From the cell containing the given text, extract its center point as [X, Y] coordinate. 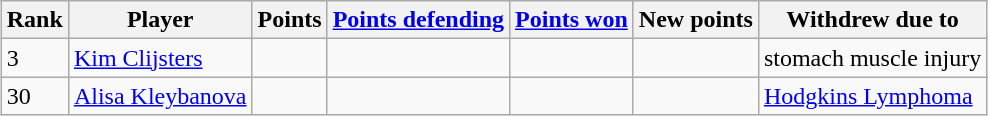
Points defending [418, 20]
Hodgkins Lymphoma [872, 96]
Points won [572, 20]
Points [290, 20]
Alisa Kleybanova [160, 96]
Kim Clijsters [160, 58]
30 [34, 96]
Rank [34, 20]
Player [160, 20]
stomach muscle injury [872, 58]
New points [696, 20]
3 [34, 58]
Withdrew due to [872, 20]
